Detect which cell encompasses the target text, then output its [X, Y] center coordinate. 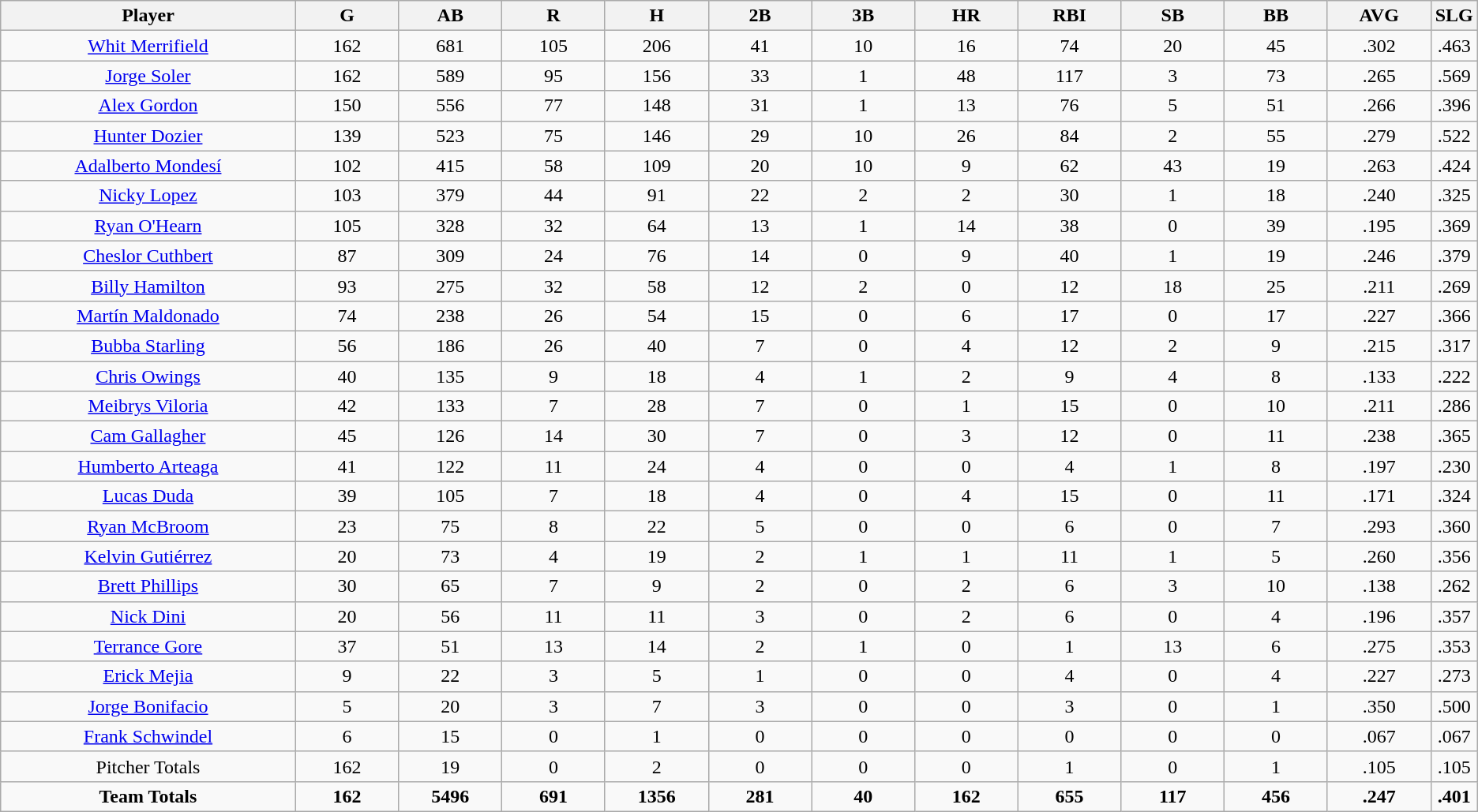
Billy Hamilton [148, 286]
156 [657, 76]
122 [450, 466]
23 [347, 526]
G [347, 16]
Nicky Lopez [148, 196]
Meibrys Viloria [148, 406]
309 [450, 256]
Adalberto Mondesí [148, 166]
16 [966, 46]
R [554, 16]
Pitcher Totals [148, 766]
38 [1069, 226]
Player [148, 16]
415 [450, 166]
.246 [1379, 256]
RBI [1069, 16]
Bubba Starling [148, 346]
43 [1173, 166]
.317 [1454, 346]
33 [760, 76]
.263 [1379, 166]
.356 [1454, 556]
48 [966, 76]
.171 [1379, 496]
64 [657, 226]
5496 [450, 796]
.302 [1379, 46]
AVG [1379, 16]
523 [450, 136]
.230 [1454, 466]
.195 [1379, 226]
328 [450, 226]
3B [864, 16]
.196 [1379, 616]
Cam Gallagher [148, 436]
Humberto Arteaga [148, 466]
.325 [1454, 196]
.353 [1454, 646]
655 [1069, 796]
Whit Merrifield [148, 46]
93 [347, 286]
.293 [1379, 526]
Jorge Bonifacio [148, 706]
25 [1276, 286]
.197 [1379, 466]
186 [450, 346]
135 [450, 376]
.569 [1454, 76]
681 [450, 46]
Erick Mejia [148, 676]
.238 [1379, 436]
Brett Phillips [148, 586]
148 [657, 106]
.522 [1454, 136]
SLG [1454, 16]
.279 [1379, 136]
Frank Schwindel [148, 736]
65 [450, 586]
.269 [1454, 286]
2B [760, 16]
.240 [1379, 196]
126 [450, 436]
.273 [1454, 676]
.500 [1454, 706]
556 [450, 106]
.275 [1379, 646]
.379 [1454, 256]
62 [1069, 166]
150 [347, 106]
Nick Dini [148, 616]
H [657, 16]
133 [450, 406]
691 [554, 796]
.357 [1454, 616]
.266 [1379, 106]
BB [1276, 16]
.324 [1454, 496]
102 [347, 166]
275 [450, 286]
103 [347, 196]
.396 [1454, 106]
.365 [1454, 436]
146 [657, 136]
.366 [1454, 316]
95 [554, 76]
42 [347, 406]
Hunter Dozier [148, 136]
Martín Maldonado [148, 316]
31 [760, 106]
29 [760, 136]
Terrance Gore [148, 646]
55 [1276, 136]
379 [450, 196]
.350 [1379, 706]
87 [347, 256]
.247 [1379, 796]
.463 [1454, 46]
.369 [1454, 226]
Jorge Soler [148, 76]
238 [450, 316]
.286 [1454, 406]
.138 [1379, 586]
.265 [1379, 76]
589 [450, 76]
281 [760, 796]
206 [657, 46]
Lucas Duda [148, 496]
84 [1069, 136]
Team Totals [148, 796]
456 [1276, 796]
Chris Owings [148, 376]
.215 [1379, 346]
Ryan McBroom [148, 526]
Alex Gordon [148, 106]
91 [657, 196]
.222 [1454, 376]
.260 [1379, 556]
Ryan O'Hearn [148, 226]
.360 [1454, 526]
SB [1173, 16]
.133 [1379, 376]
77 [554, 106]
HR [966, 16]
109 [657, 166]
44 [554, 196]
28 [657, 406]
37 [347, 646]
139 [347, 136]
.401 [1454, 796]
Kelvin Gutiérrez [148, 556]
AB [450, 16]
.424 [1454, 166]
.262 [1454, 586]
Cheslor Cuthbert [148, 256]
54 [657, 316]
1356 [657, 796]
